Search for the cell housing the specified text and yield its (X, Y) center coordinate. 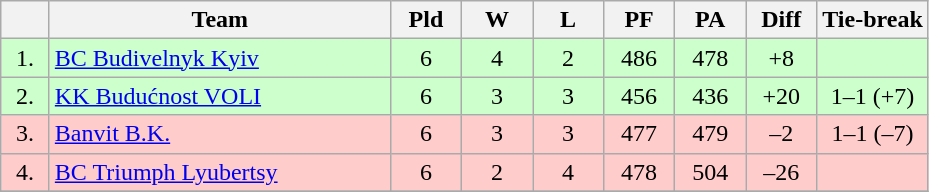
+8 (782, 58)
4. (26, 172)
W (496, 20)
BC Triumph Lyubertsy (220, 172)
3. (26, 134)
456 (640, 96)
486 (640, 58)
479 (710, 134)
436 (710, 96)
–26 (782, 172)
2. (26, 96)
Tie-break (873, 20)
–2 (782, 134)
KK Budućnost VOLI (220, 96)
1–1 (+7) (873, 96)
BC Budivelnyk Kyiv (220, 58)
Team (220, 20)
1. (26, 58)
504 (710, 172)
477 (640, 134)
L (568, 20)
Pld (426, 20)
+20 (782, 96)
1–1 (–7) (873, 134)
PA (710, 20)
PF (640, 20)
Banvit B.K. (220, 134)
Diff (782, 20)
